Pinpoint the cell where the given text exists, returning its [X, Y] midpoint coordinate. 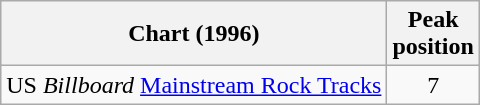
7 [433, 85]
Chart (1996) [194, 34]
US Billboard Mainstream Rock Tracks [194, 85]
Peakposition [433, 34]
